Determine the (x, y) coordinate at the center of the cell enclosing the given text.  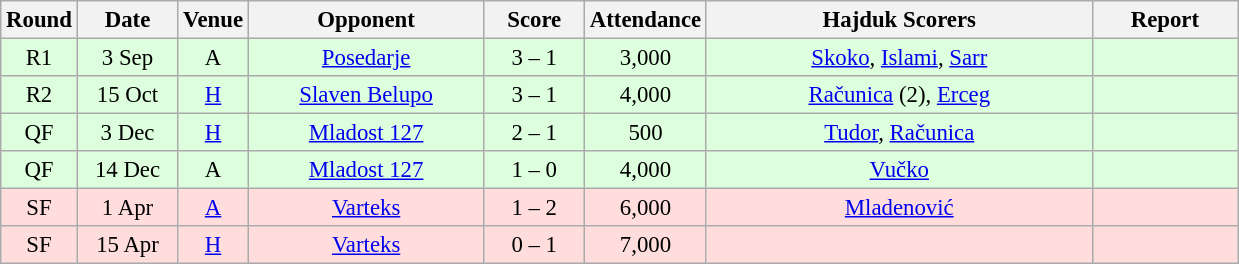
3 Sep (128, 58)
14 Dec (128, 170)
R2 (39, 95)
3,000 (646, 58)
Report (1165, 20)
3 Dec (128, 133)
Vučko (899, 170)
Posedarje (366, 58)
Skoko, Islami, Sarr (899, 58)
1 Apr (128, 208)
1 – 0 (534, 170)
0 – 1 (534, 245)
1 – 2 (534, 208)
R1 (39, 58)
500 (646, 133)
15 Oct (128, 95)
Date (128, 20)
Hajduk Scorers (899, 20)
Tudor, Računica (899, 133)
Opponent (366, 20)
Slaven Belupo (366, 95)
Round (39, 20)
6,000 (646, 208)
Attendance (646, 20)
15 Apr (128, 245)
Računica (2), Erceg (899, 95)
Venue (214, 20)
2 – 1 (534, 133)
7,000 (646, 245)
Mladenović (899, 208)
Score (534, 20)
